Return the [X, Y] coordinate for the center point of the cell that contains the specified text.  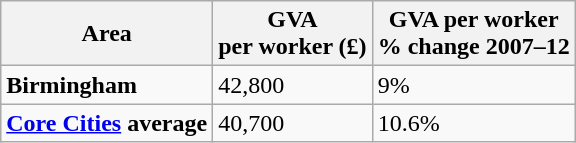
GVA per worker % change 2007–12 [474, 34]
40,700 [292, 123]
42,800 [292, 85]
9% [474, 85]
Area [107, 34]
Birmingham [107, 85]
Core Cities average [107, 123]
GVA per worker (£) [292, 34]
10.6% [474, 123]
